Extract the (x, y) coordinate from the center of the cell holding the provided text.  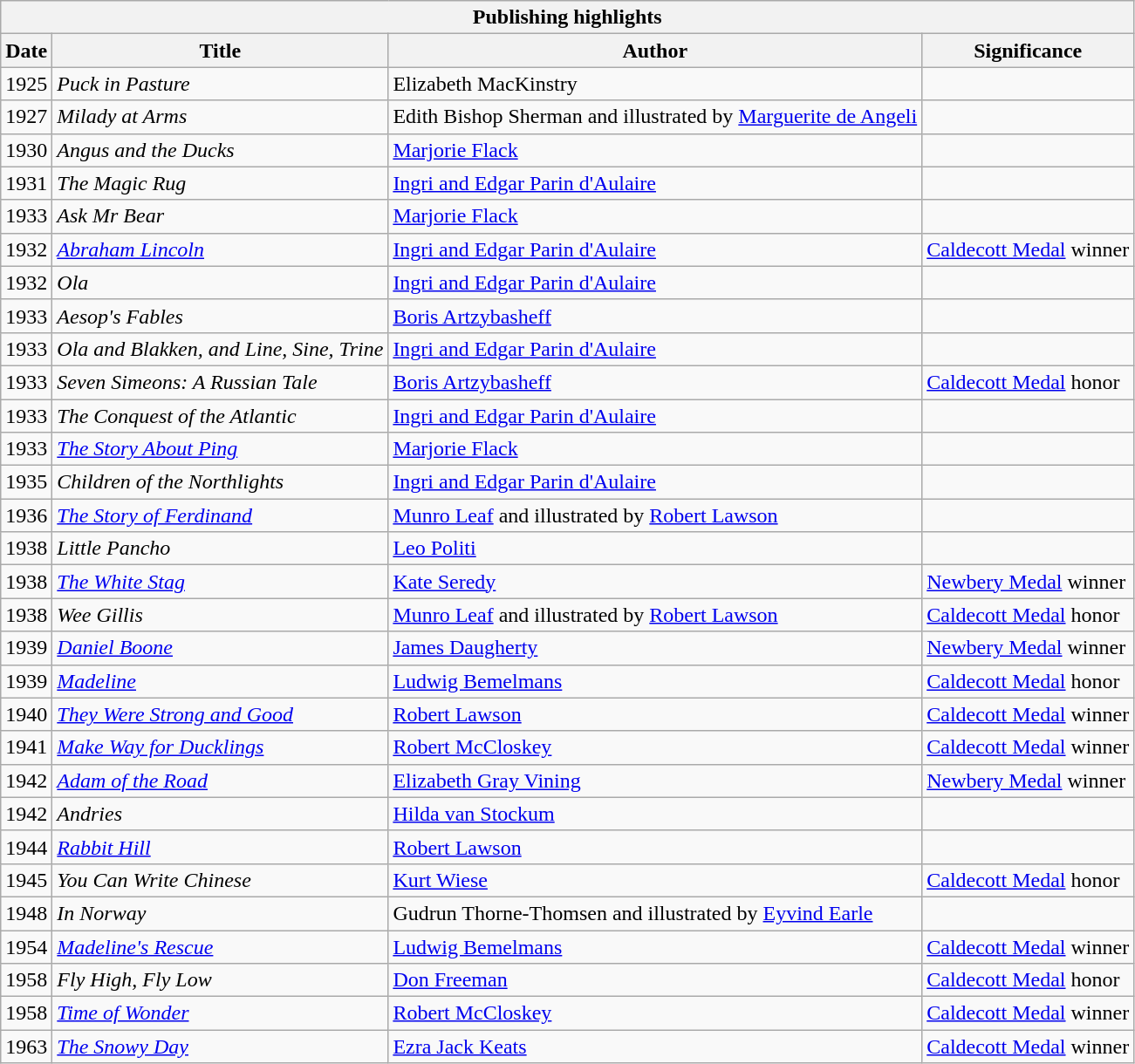
1930 (26, 150)
Make Way for Ducklings (220, 747)
In Norway (220, 913)
Don Freeman (655, 980)
The Conquest of the Atlantic (220, 416)
The Magic Rug (220, 183)
Ask Mr Bear (220, 216)
Ola (220, 283)
Andries (220, 814)
Abraham Lincoln (220, 249)
Daniel Boone (220, 648)
Seven Simeons: A Russian Tale (220, 382)
Elizabeth Gray Vining (655, 781)
Author (655, 51)
1944 (26, 847)
The Snowy Day (220, 1047)
You Can Write Chinese (220, 880)
Wee Gillis (220, 615)
Ola and Blakken, and Line, Sine, Trine (220, 349)
Children of the Northlights (220, 482)
Time of Wonder (220, 1013)
Title (220, 51)
Publishing highlights (567, 17)
Ezra Jack Keats (655, 1047)
Gudrun Thorne-Thomsen and illustrated by Eyvind Earle (655, 913)
Aesop's Fables (220, 316)
Little Pancho (220, 549)
Angus and the Ducks (220, 150)
Adam of the Road (220, 781)
Fly High, Fly Low (220, 980)
Puck in Pasture (220, 84)
Edith Bishop Sherman and illustrated by Marguerite de Angeli (655, 117)
Milady at Arms (220, 117)
1948 (26, 913)
The Story of Ferdinand (220, 515)
Hilda van Stockum (655, 814)
1940 (26, 714)
The Story About Ping (220, 449)
1936 (26, 515)
They Were Strong and Good (220, 714)
1945 (26, 880)
1963 (26, 1047)
1935 (26, 482)
Leo Politi (655, 549)
The White Stag (220, 582)
James Daugherty (655, 648)
Madeline (220, 681)
1927 (26, 117)
1941 (26, 747)
Kurt Wiese (655, 880)
Rabbit Hill (220, 847)
1925 (26, 84)
Significance (1028, 51)
1954 (26, 946)
Madeline's Rescue (220, 946)
1931 (26, 183)
Date (26, 51)
Kate Seredy (655, 582)
Elizabeth MacKinstry (655, 84)
